Return [X, Y] of the center of cell containing provided text 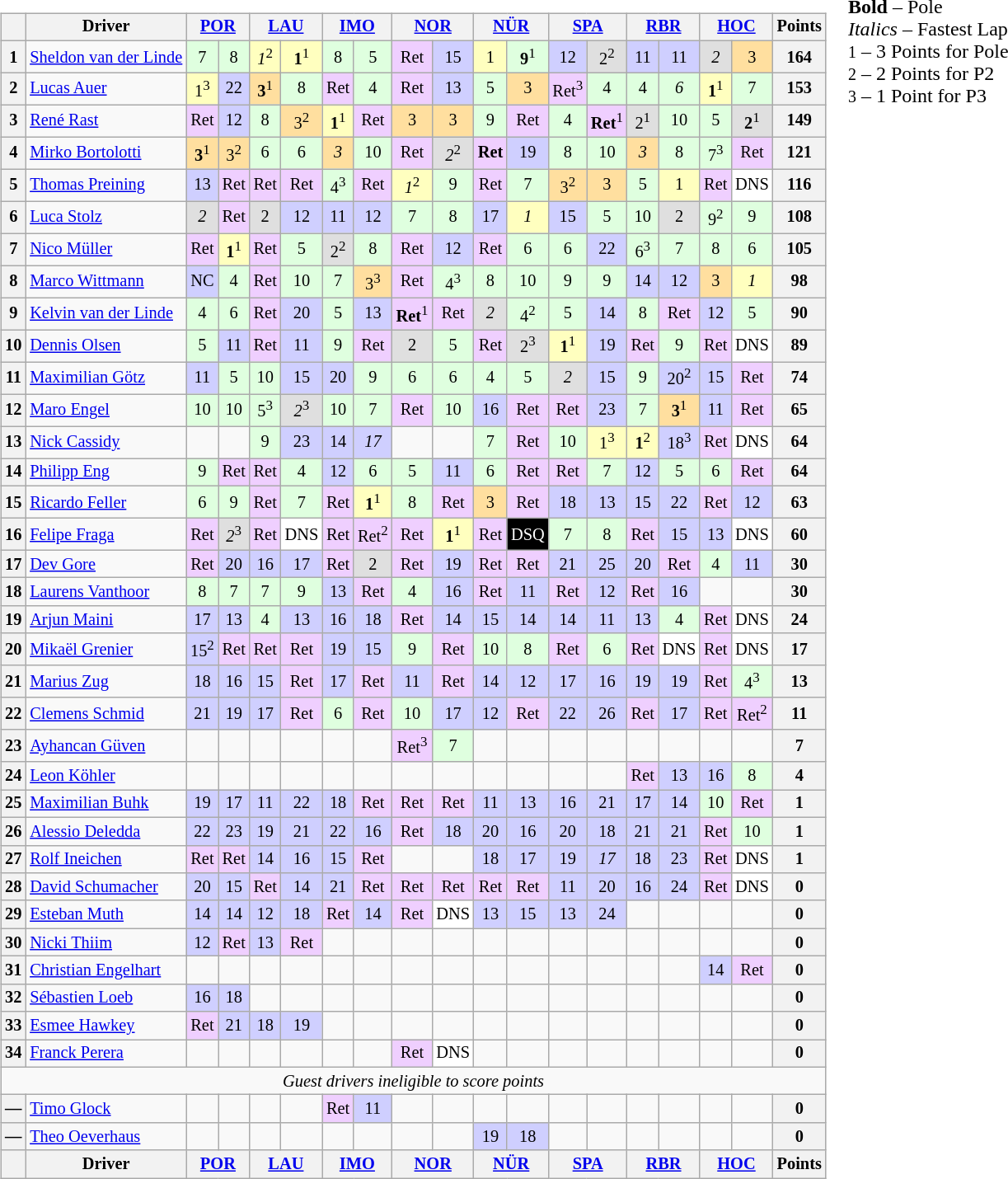
Felipe Fraga [105, 534]
98 [799, 282]
164 [799, 56]
Leon Köhler [105, 776]
Timo Glock [105, 1109]
183 [679, 442]
65 [799, 411]
116 [799, 185]
90 [799, 313]
Marius Zug [105, 681]
Rolf Ineichen [105, 859]
Dev Gore [105, 564]
60 [799, 534]
Laurens Vanthoor [105, 592]
28 [13, 887]
92 [715, 218]
Arjun Maini [105, 620]
NC [203, 282]
Christian Engelhart [105, 970]
73 [715, 153]
Ayhancan Güven [105, 745]
Maximilian Buhk [105, 804]
Sheldon van der Linde [105, 56]
David Schumacher [105, 887]
DSQ [527, 534]
Nick Cassidy [105, 442]
Mirko Bortolotti [105, 153]
Maximilian Götz [105, 378]
89 [799, 346]
202 [679, 378]
Ricardo Feller [105, 501]
René Rast [105, 120]
Franck Perera [105, 1054]
42 [527, 313]
Nicki Thiim [105, 942]
Dennis Olsen [105, 346]
Sébastien Loeb [105, 998]
29 [13, 914]
Thomas Preining [105, 185]
53 [265, 411]
Maro Engel [105, 411]
153 [799, 89]
Luca Stolz [105, 218]
Lucas Auer [105, 89]
Esteban Muth [105, 914]
Esmee Hawkey [105, 1026]
Theo Oeverhaus [105, 1137]
149 [799, 120]
Kelvin van der Linde [105, 313]
121 [799, 153]
Guest drivers ineligible to score points [413, 1081]
Clemens Schmid [105, 714]
74 [799, 378]
Alessio Deledda [105, 831]
105 [799, 249]
27 [13, 859]
Philipp Eng [105, 472]
91 [527, 56]
Nico Müller [105, 249]
152 [203, 650]
108 [799, 218]
34 [13, 1054]
Mikaël Grenier [105, 650]
Marco Wittmann [105, 282]
